Search for the cell housing the specified text and yield its [x, y] center coordinate. 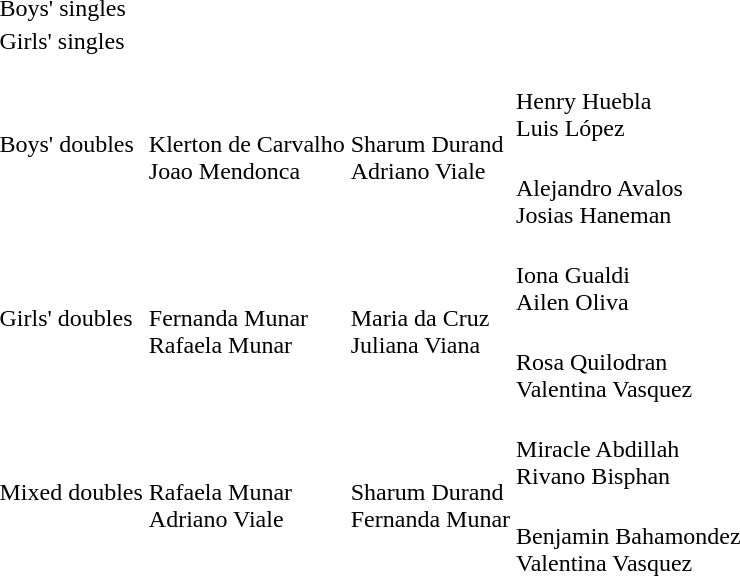
Maria da CruzJuliana Viana [430, 318]
Klerton de CarvalhoJoao Mendonca [246, 144]
Sharum DurandAdriano Viale [430, 144]
Fernanda MunarRafaela Munar [246, 318]
